Identify which cell holds the provided text, then report its (X, Y) central coordinate. 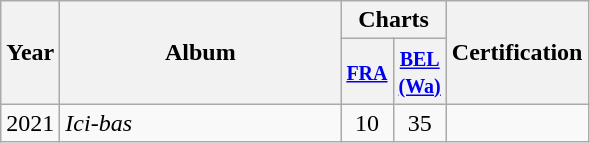
Album (200, 52)
Charts (394, 20)
2021 (30, 123)
Certification (517, 52)
BEL(Wa) (420, 72)
Ici-bas (200, 123)
FRA (367, 72)
Year (30, 52)
10 (367, 123)
35 (420, 123)
